Extract the [X, Y] coordinate from the center of the cell holding the provided text.  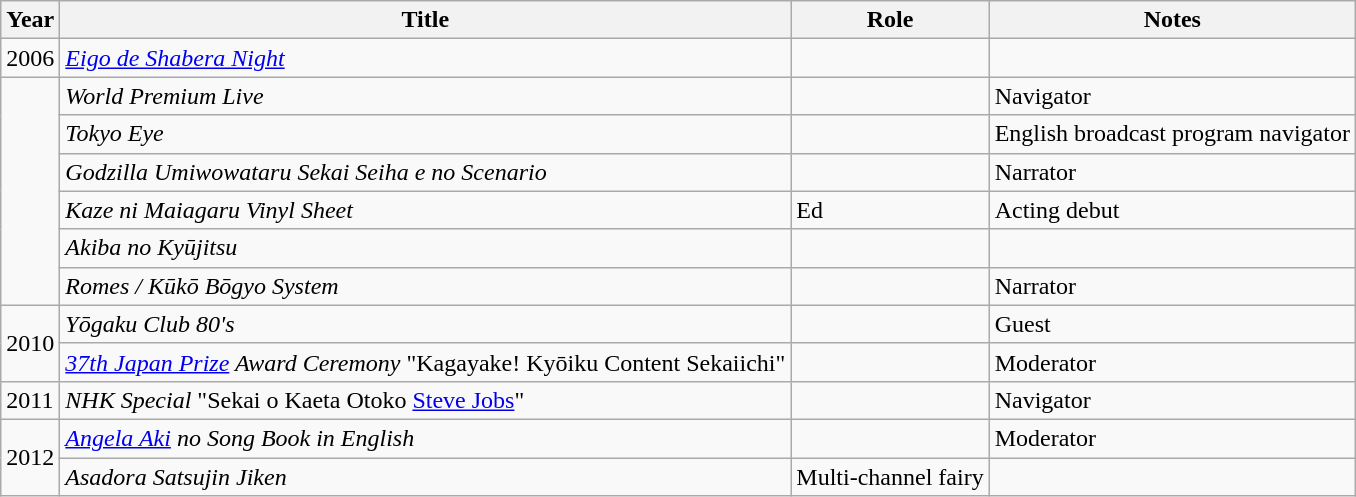
Kaze ni Maiagaru Vinyl Sheet [426, 210]
Yōgaku Club 80's [426, 324]
2012 [30, 457]
World Premium Live [426, 96]
NHK Special "Sekai o Kaeta Otoko Steve Jobs" [426, 400]
Year [30, 20]
Title [426, 20]
2011 [30, 400]
Eigo de Shabera Night [426, 58]
Asadora Satsujin Jiken [426, 477]
Akiba no Kyūjitsu [426, 248]
Angela Aki no Song Book in English [426, 438]
Tokyo Eye [426, 134]
37th Japan Prize Award Ceremony "Kagayake! Kyōiku Content Sekaiichi" [426, 362]
Notes [1172, 20]
Ed [890, 210]
Acting debut [1172, 210]
English broadcast program navigator [1172, 134]
2006 [30, 58]
Romes / Kūkō Bōgyo System [426, 286]
2010 [30, 343]
Role [890, 20]
Godzilla Umiwowataru Sekai Seiha e no Scenario [426, 172]
Multi-channel fairy [890, 477]
Guest [1172, 324]
